Capture the cell that displays the provided text and extract its (x, y) central coordinate. 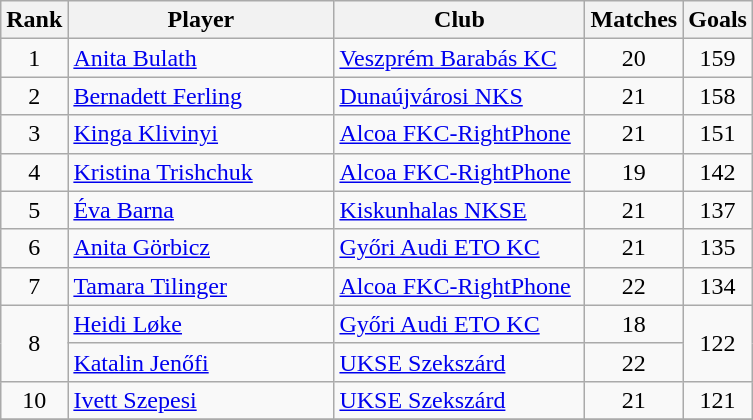
Club (460, 20)
Bernadett Ferling (201, 96)
Tamara Tilinger (201, 286)
134 (718, 286)
Dunaújvárosi NKS (460, 96)
158 (718, 96)
121 (718, 400)
6 (34, 248)
19 (634, 172)
135 (718, 248)
Goals (718, 20)
7 (34, 286)
151 (718, 134)
Heidi Løke (201, 324)
Veszprém Barabás KC (460, 58)
20 (634, 58)
159 (718, 58)
Anita Bulath (201, 58)
8 (34, 343)
2 (34, 96)
Katalin Jenőfi (201, 362)
10 (34, 400)
142 (718, 172)
Éva Barna (201, 210)
Kristina Trishchuk (201, 172)
Player (201, 20)
Kiskunhalas NKSE (460, 210)
4 (34, 172)
5 (34, 210)
122 (718, 343)
3 (34, 134)
Rank (34, 20)
Kinga Klivinyi (201, 134)
1 (34, 58)
137 (718, 210)
Anita Görbicz (201, 248)
18 (634, 324)
Ivett Szepesi (201, 400)
Matches (634, 20)
